Identify which cell holds the provided text, then report its [X, Y] central coordinate. 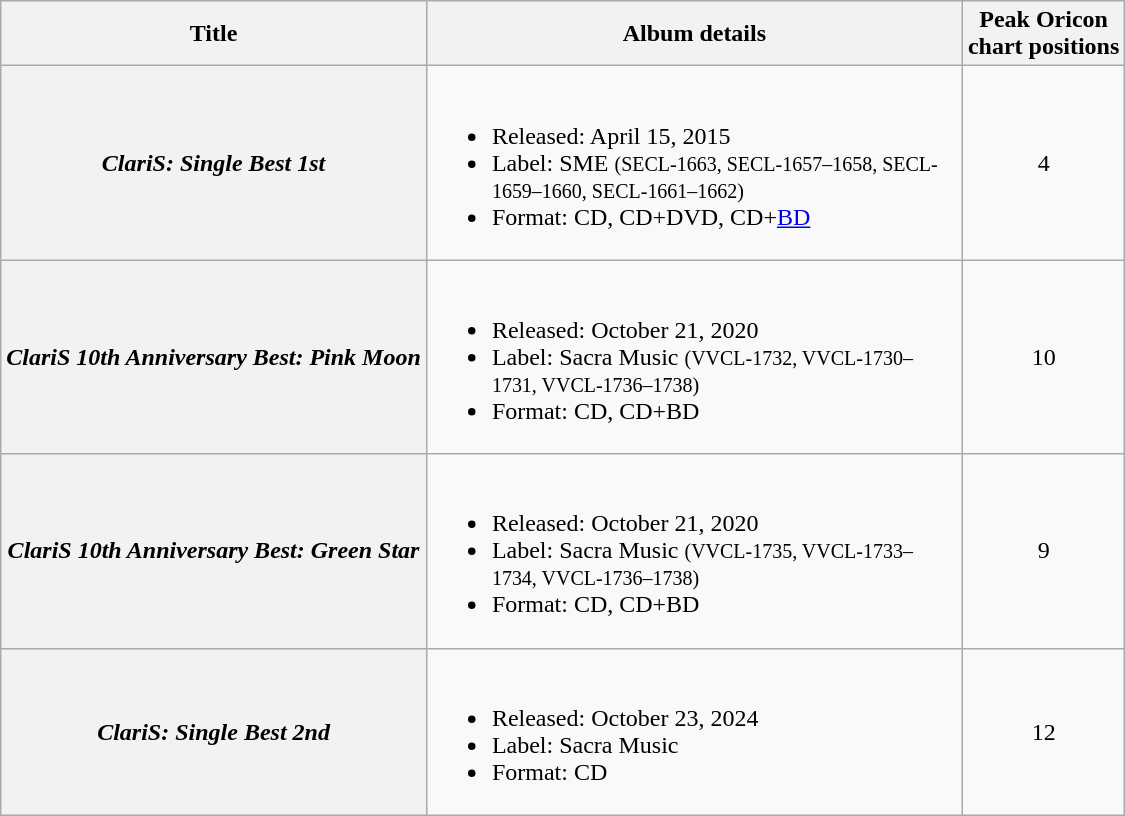
9 [1043, 551]
Title [214, 34]
ClariS: Single Best 2nd [214, 732]
Released: October 21, 2020Label: Sacra Music (VVCL-1735, VVCL-1733–1734, VVCL-1736–1738)Format: CD, CD+BD [694, 551]
ClariS 10th Anniversary Best: Pink Moon [214, 357]
ClariS: Single Best 1st [214, 163]
ClariS 10th Anniversary Best: Green Star [214, 551]
4 [1043, 163]
Released: October 23, 2024Label: Sacra MusicFormat: CD [694, 732]
10 [1043, 357]
Released: October 21, 2020Label: Sacra Music (VVCL-1732, VVCL-1730–1731, VVCL-1736–1738)Format: CD, CD+BD [694, 357]
12 [1043, 732]
Released: April 15, 2015Label: SME (SECL-1663, SECL-1657–1658, SECL-1659–1660, SECL-1661–1662)Format: CD, CD+DVD, CD+BD [694, 163]
Album details [694, 34]
Peak Oricon chart positions [1043, 34]
